Scan for the cell matching the given text and deliver its (x, y) coordinate at center. 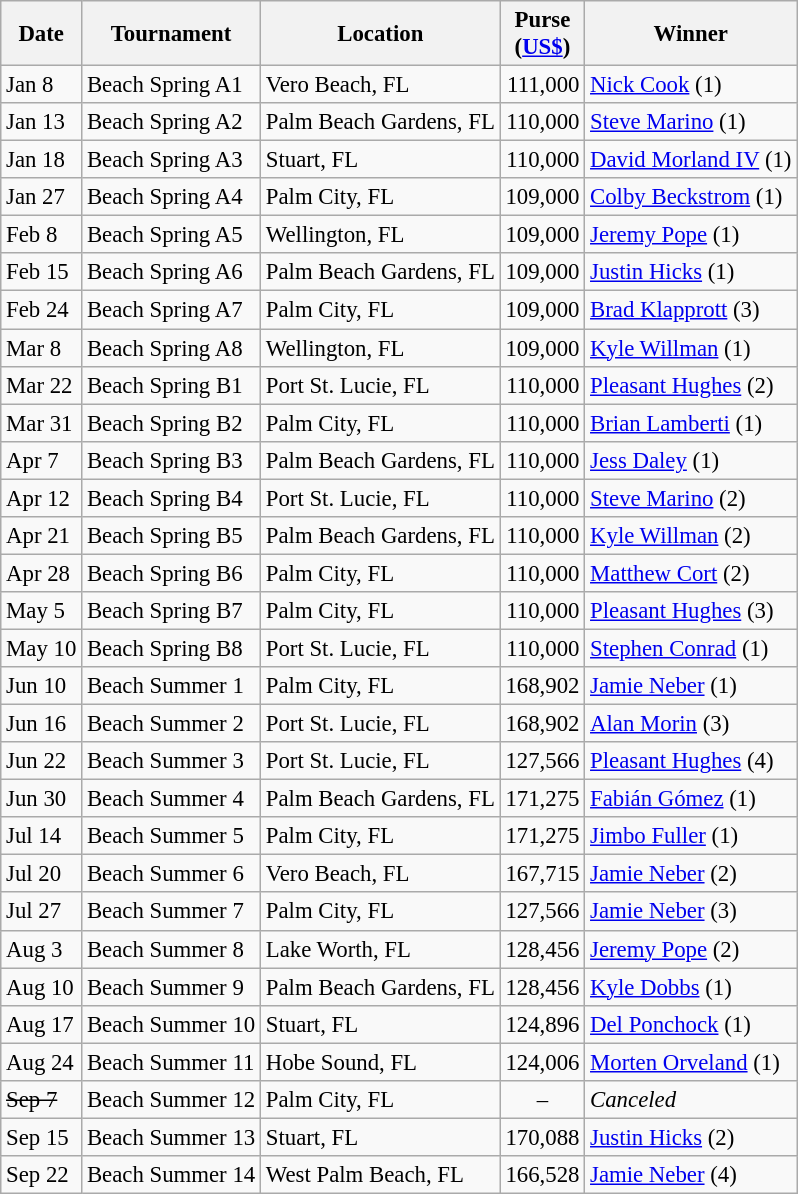
Beach Spring B8 (172, 648)
Beach Summer 11 (172, 1062)
Jan 8 (42, 85)
Kyle Dobbs (1) (691, 987)
Beach Spring B5 (172, 536)
Jul 20 (42, 874)
Aug 10 (42, 987)
Beach Summer 3 (172, 761)
Colby Beckstrom (1) (691, 197)
Beach Spring A6 (172, 273)
Jamie Neber (1) (691, 686)
Jun 10 (42, 686)
Kyle Willman (2) (691, 536)
Beach Spring B1 (172, 385)
Jul 14 (42, 836)
Apr 21 (42, 536)
Fabián Gómez (1) (691, 799)
West Palm Beach, FL (380, 1175)
Beach Spring B4 (172, 498)
Beach Spring B7 (172, 611)
Justin Hicks (1) (691, 273)
Beach Summer 9 (172, 987)
Alan Morin (3) (691, 724)
Mar 22 (42, 385)
Beach Summer 8 (172, 949)
Jamie Neber (2) (691, 874)
Morten Orveland (1) (691, 1062)
124,006 (542, 1062)
Kyle Willman (1) (691, 348)
Mar 31 (42, 423)
May 10 (42, 648)
– (542, 1100)
Brad Klapprott (3) (691, 310)
Jamie Neber (4) (691, 1175)
167,715 (542, 874)
Feb 15 (42, 273)
Stephen Conrad (1) (691, 648)
Apr 7 (42, 460)
Jun 22 (42, 761)
Location (380, 34)
Feb 24 (42, 310)
Beach Summer 13 (172, 1137)
Jun 30 (42, 799)
Del Ponchock (1) (691, 1024)
Steve Marino (1) (691, 122)
124,896 (542, 1024)
Pleasant Hughes (4) (691, 761)
Hobe Sound, FL (380, 1062)
Beach Spring A2 (172, 122)
Matthew Cort (2) (691, 573)
Feb 8 (42, 235)
Beach Spring B3 (172, 460)
Pleasant Hughes (3) (691, 611)
Beach Spring A7 (172, 310)
Jan 27 (42, 197)
170,088 (542, 1137)
Aug 3 (42, 949)
Purse(US$) (542, 34)
Apr 12 (42, 498)
Jess Daley (1) (691, 460)
Jeremy Pope (1) (691, 235)
Beach Summer 6 (172, 874)
Date (42, 34)
Tournament (172, 34)
Mar 8 (42, 348)
Beach Summer 10 (172, 1024)
David Morland IV (1) (691, 160)
Beach Summer 1 (172, 686)
Brian Lamberti (1) (691, 423)
Nick Cook (1) (691, 85)
166,528 (542, 1175)
Beach Spring A1 (172, 85)
Beach Summer 4 (172, 799)
Sep 7 (42, 1100)
Jul 27 (42, 912)
Beach Summer 12 (172, 1100)
Apr 28 (42, 573)
Jamie Neber (3) (691, 912)
Aug 24 (42, 1062)
Jan 18 (42, 160)
Jeremy Pope (2) (691, 949)
Beach Spring A8 (172, 348)
Beach Summer 5 (172, 836)
Canceled (691, 1100)
Beach Spring B6 (172, 573)
Beach Spring A5 (172, 235)
Sep 15 (42, 1137)
Pleasant Hughes (2) (691, 385)
Jun 16 (42, 724)
Beach Summer 14 (172, 1175)
Beach Spring A4 (172, 197)
Beach Spring B2 (172, 423)
Beach Summer 2 (172, 724)
111,000 (542, 85)
Lake Worth, FL (380, 949)
May 5 (42, 611)
Steve Marino (2) (691, 498)
Beach Summer 7 (172, 912)
Jimbo Fuller (1) (691, 836)
Winner (691, 34)
Beach Spring A3 (172, 160)
Justin Hicks (2) (691, 1137)
Sep 22 (42, 1175)
Aug 17 (42, 1024)
Jan 13 (42, 122)
